Extract the [x, y] coordinate from the center of the cell holding the provided text.  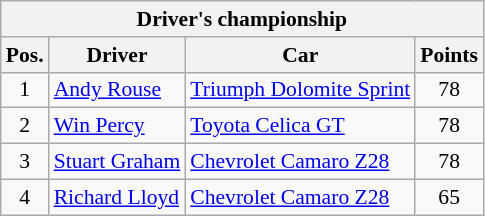
Car [300, 55]
Driver [118, 55]
Driver's championship [242, 19]
Pos. [25, 55]
1 [25, 90]
4 [25, 197]
Points [449, 55]
2 [25, 126]
Andy Rouse [118, 90]
Win Percy [118, 126]
Toyota Celica GT [300, 126]
Triumph Dolomite Sprint [300, 90]
65 [449, 197]
Stuart Graham [118, 162]
Richard Lloyd [118, 197]
3 [25, 162]
